Identify which cell holds the provided text, then report its (x, y) central coordinate. 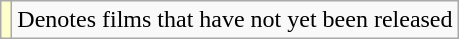
Denotes films that have not yet been released (235, 20)
